Find where the given text appears and provide that cell's center as [X, Y] coordinate. 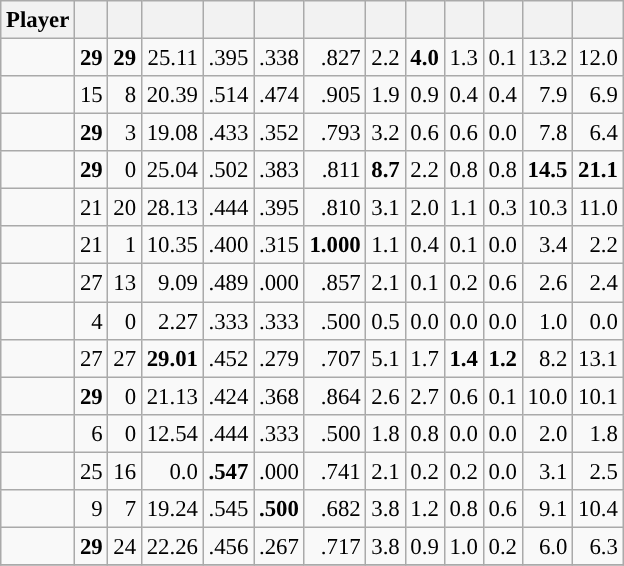
15 [92, 95]
10.1 [598, 396]
7.8 [547, 133]
6 [92, 433]
0.3 [502, 208]
.514 [228, 95]
4.0 [424, 58]
10.35 [172, 245]
1.3 [464, 58]
.368 [279, 396]
25.04 [172, 170]
.433 [228, 133]
0.5 [386, 321]
10.4 [598, 509]
25.11 [172, 58]
4 [92, 321]
14.5 [547, 170]
6.4 [598, 133]
21.1 [598, 170]
2.4 [598, 283]
11.0 [598, 208]
2.7 [424, 396]
21.13 [172, 396]
9.1 [547, 509]
.267 [279, 546]
.682 [335, 509]
29.01 [172, 358]
16 [124, 471]
.864 [335, 396]
.905 [335, 95]
12.54 [172, 433]
.810 [335, 208]
13 [124, 283]
2.27 [172, 321]
6.3 [598, 546]
19.08 [172, 133]
.502 [228, 170]
10.0 [547, 396]
.489 [228, 283]
.741 [335, 471]
.279 [279, 358]
6.0 [547, 546]
.474 [279, 95]
5.1 [386, 358]
1.4 [464, 358]
.315 [279, 245]
9 [92, 509]
Player [38, 20]
7 [124, 509]
3.4 [547, 245]
.456 [228, 546]
.793 [335, 133]
22.26 [172, 546]
13.1 [598, 358]
.811 [335, 170]
3.2 [386, 133]
.383 [279, 170]
.547 [228, 471]
9.09 [172, 283]
1 [124, 245]
19.24 [172, 509]
1.7 [424, 358]
24 [124, 546]
3 [124, 133]
8.2 [547, 358]
.352 [279, 133]
1.000 [335, 245]
.707 [335, 358]
8 [124, 95]
8.7 [386, 170]
.400 [228, 245]
10.3 [547, 208]
.424 [228, 396]
.717 [335, 546]
12.0 [598, 58]
20 [124, 208]
20.39 [172, 95]
2.5 [598, 471]
7.9 [547, 95]
.545 [228, 509]
.452 [228, 358]
1.9 [386, 95]
.857 [335, 283]
6.9 [598, 95]
.827 [335, 58]
25 [92, 471]
13.2 [547, 58]
.338 [279, 58]
28.13 [172, 208]
